Pinpoint the cell where the given text exists, returning its [x, y] midpoint coordinate. 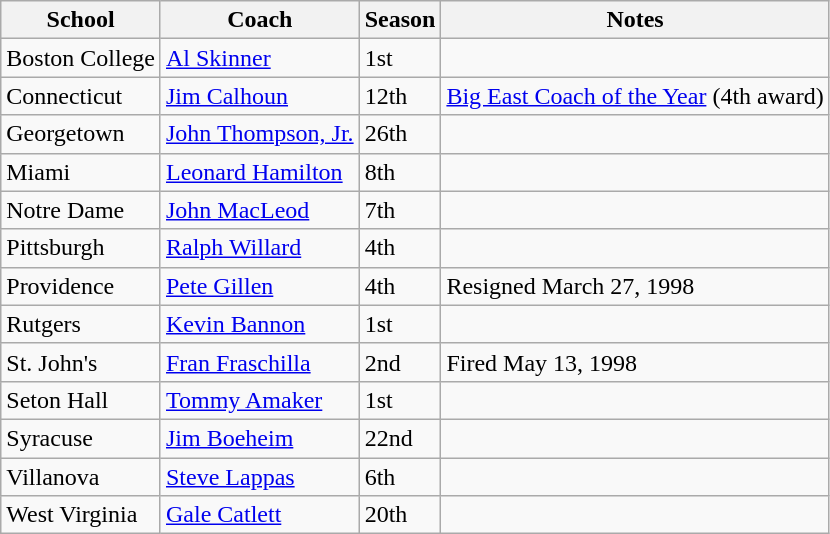
Season [400, 20]
Miami [81, 172]
Villanova [81, 477]
Fired May 13, 1998 [635, 362]
Connecticut [81, 96]
22nd [400, 438]
Coach [260, 20]
Steve Lappas [260, 477]
Big East Coach of the Year (4th award) [635, 96]
John Thompson, Jr. [260, 134]
Leonard Hamilton [260, 172]
20th [400, 515]
Jim Calhoun [260, 96]
Rutgers [81, 324]
Tommy Amaker [260, 400]
12th [400, 96]
Fran Fraschilla [260, 362]
Notes [635, 20]
Ralph Willard [260, 248]
Al Skinner [260, 58]
Providence [81, 286]
John MacLeod [260, 210]
Kevin Bannon [260, 324]
6th [400, 477]
26th [400, 134]
Notre Dame [81, 210]
Syracuse [81, 438]
Jim Boeheim [260, 438]
Gale Catlett [260, 515]
8th [400, 172]
St. John's [81, 362]
Georgetown [81, 134]
Seton Hall [81, 400]
Boston College [81, 58]
7th [400, 210]
West Virginia [81, 515]
Pittsburgh [81, 248]
2nd [400, 362]
Pete Gillen [260, 286]
Resigned March 27, 1998 [635, 286]
School [81, 20]
